From the cell containing the given text, extract its center point as [x, y] coordinate. 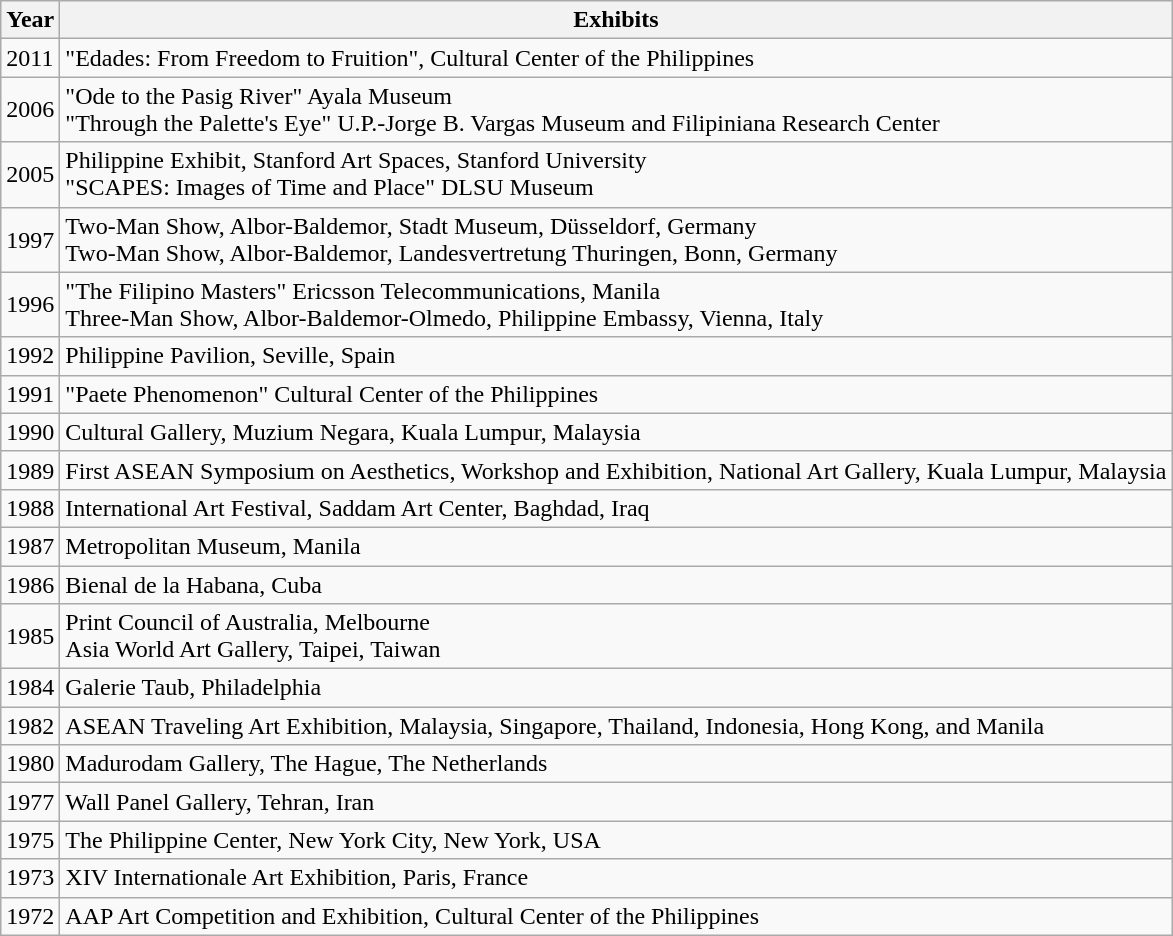
1972 [30, 916]
"Ode to the Pasig River" Ayala Museum"Through the Palette's Eye" U.P.-Jorge B. Vargas Museum and Filipiniana Research Center [616, 110]
International Art Festival, Saddam Art Center, Baghdad, Iraq [616, 508]
1973 [30, 878]
Cultural Gallery, Muzium Negara, Kuala Lumpur, Malaysia [616, 432]
Print Council of Australia, MelbourneAsia World Art Gallery, Taipei, Taiwan [616, 636]
Exhibits [616, 20]
2011 [30, 58]
1986 [30, 585]
Galerie Taub, Philadelphia [616, 688]
1996 [30, 304]
1989 [30, 470]
1985 [30, 636]
1975 [30, 840]
AAP Art Competition and Exhibition, Cultural Center of the Philippines [616, 916]
Bienal de la Habana, Cuba [616, 585]
2005 [30, 174]
1997 [30, 240]
First ASEAN Symposium on Aesthetics, Workshop and Exhibition, National Art Gallery, Kuala Lumpur, Malaysia [616, 470]
1987 [30, 546]
Year [30, 20]
1990 [30, 432]
1977 [30, 802]
1988 [30, 508]
XIV Internationale Art Exhibition, Paris, France [616, 878]
Two-Man Show, Albor-Baldemor, Stadt Museum, Düsseldorf, GermanyTwo-Man Show, Albor-Baldemor, Landesvertretung Thuringen, Bonn, Germany [616, 240]
1992 [30, 356]
1982 [30, 726]
ASEAN Traveling Art Exhibition, Malaysia, Singapore, Thailand, Indonesia, Hong Kong, and Manila [616, 726]
"Edades: From Freedom to Fruition", Cultural Center of the Philippines [616, 58]
Madurodam Gallery, The Hague, The Netherlands [616, 764]
1991 [30, 394]
2006 [30, 110]
Metropolitan Museum, Manila [616, 546]
1984 [30, 688]
Philippine Exhibit, Stanford Art Spaces, Stanford University"SCAPES: Images of Time and Place" DLSU Museum [616, 174]
The Philippine Center, New York City, New York, USA [616, 840]
"The Filipino Masters" Ericsson Telecommunications, ManilaThree-Man Show, Albor-Baldemor-Olmedo, Philippine Embassy, Vienna, Italy [616, 304]
"Paete Phenomenon" Cultural Center of the Philippines [616, 394]
Philippine Pavilion, Seville, Spain [616, 356]
Wall Panel Gallery, Tehran, Iran [616, 802]
1980 [30, 764]
